For the text-containing cell, return its midpoint in (X, Y) coordinate format. 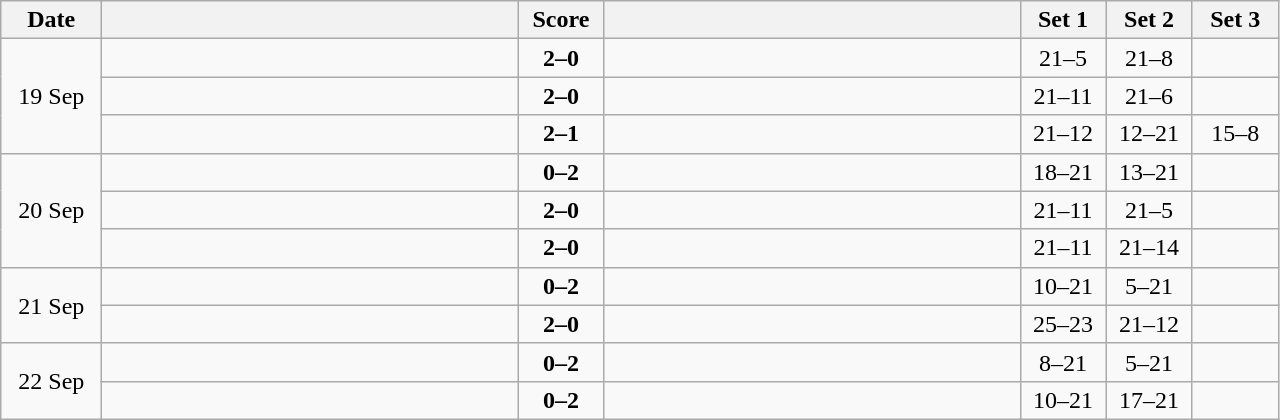
19 Sep (52, 96)
Set 1 (1063, 20)
8–21 (1063, 362)
21–14 (1149, 248)
22 Sep (52, 381)
Date (52, 20)
17–21 (1149, 400)
Set 3 (1235, 20)
12–21 (1149, 134)
Score (561, 20)
15–8 (1235, 134)
13–21 (1149, 172)
2–1 (561, 134)
25–23 (1063, 324)
20 Sep (52, 210)
Set 2 (1149, 20)
21–6 (1149, 96)
21 Sep (52, 305)
21–8 (1149, 58)
18–21 (1063, 172)
